Extract the (X, Y) coordinate from the center of the cell holding the provided text.  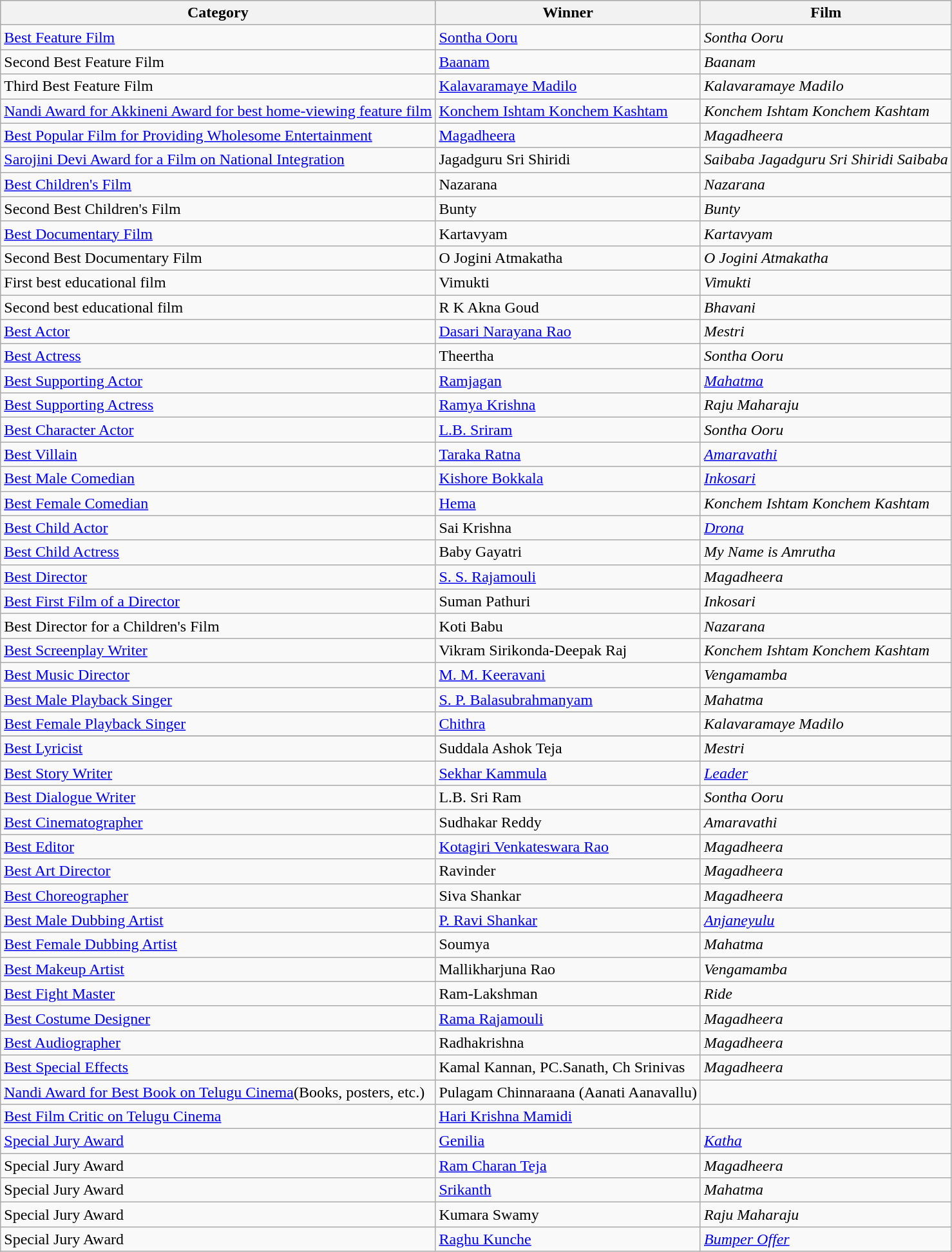
Jagadguru Sri Shiridi (568, 160)
Best Male Playback Singer (218, 699)
S. S. Rajamouli (568, 577)
Bumper Offer (826, 1239)
My Name is Amrutha (826, 552)
Best Special Effects (218, 1067)
Kishore Bokkala (568, 479)
L.B. Sriram (568, 430)
Third Best Feature Film (218, 86)
M. M. Keeravani (568, 675)
Second Best Children's Film (218, 209)
Best Male Dubbing Artist (218, 920)
Best Lyricist (218, 749)
Best Film Critic on Telugu Cinema (218, 1117)
Second Best Feature Film (218, 62)
Rama Rajamouli (568, 1018)
Theertha (568, 356)
Kamal Kannan, PC.Sanath, Ch Srinivas (568, 1067)
Kumara Swamy (568, 1215)
Suddala Ashok Teja (568, 749)
Ram-Lakshman (568, 994)
First best educational film (218, 282)
Best Children's Film (218, 184)
Baby Gayatri (568, 552)
Genilia (568, 1141)
Best Supporting Actor (218, 381)
Best Supporting Actress (218, 405)
Best Art Director (218, 871)
Hema (568, 503)
Ravinder (568, 871)
Ride (826, 994)
Raghu Kunche (568, 1239)
Sai Krishna (568, 528)
Drona (826, 528)
R K Akna Goud (568, 307)
Sudhakar Reddy (568, 822)
Best Female Dubbing Artist (218, 945)
Sekhar Kammula (568, 773)
Second Best Documentary Film (218, 258)
Ramya Krishna (568, 405)
Best Female Playback Singer (218, 724)
Winner (568, 13)
Best Documentary Film (218, 233)
Srikanth (568, 1190)
Best Story Writer (218, 773)
Best Actress (218, 356)
Nandi Award for Best Book on Telugu Cinema(Books, posters, etc.) (218, 1092)
Category (218, 13)
S. P. Balasubrahmanyam (568, 699)
Radhakrishna (568, 1043)
Best Villain (218, 454)
Best Choreographer (218, 896)
Best Female Comedian (218, 503)
Chithra (568, 724)
Best Child Actress (218, 552)
Best Makeup Artist (218, 969)
Best Character Actor (218, 430)
Leader (826, 773)
L.B. Sri Ram (568, 798)
Film (826, 13)
Best Screenplay Writer (218, 650)
Best Feature Film (218, 37)
Best Actor (218, 332)
Vikram Sirikonda-Deepak Raj (568, 650)
Saibaba Jagadguru Sri Shiridi Saibaba (826, 160)
Best Director for a Children's Film (218, 626)
Ramjagan (568, 381)
Dasari Narayana Rao (568, 332)
Pulagam Chinnaraana (Aanati Aanavallu) (568, 1092)
Soumya (568, 945)
Best First Film of a Director (218, 601)
Best Popular Film for Providing Wholesome Entertainment (218, 135)
Best Music Director (218, 675)
Hari Krishna Mamidi (568, 1117)
P. Ravi Shankar (568, 920)
Second best educational film (218, 307)
Katha (826, 1141)
Mallikharjuna Rao (568, 969)
Kotagiri Venkateswara Rao (568, 847)
Best Dialogue Writer (218, 798)
Best Child Actor (218, 528)
Best Costume Designer (218, 1018)
Best Audiographer (218, 1043)
Bhavani (826, 307)
Siva Shankar (568, 896)
Ram Charan Teja (568, 1166)
Sarojini Devi Award for a Film on National Integration (218, 160)
Nandi Award for Akkineni Award for best home-viewing feature film (218, 111)
Anjaneyulu (826, 920)
Best Cinematographer (218, 822)
Koti Babu (568, 626)
Taraka Ratna (568, 454)
Best Editor (218, 847)
Best Fight Master (218, 994)
Best Male Comedian (218, 479)
Suman Pathuri (568, 601)
Best Director (218, 577)
